From the cell containing the given text, extract its center point as (X, Y) coordinate. 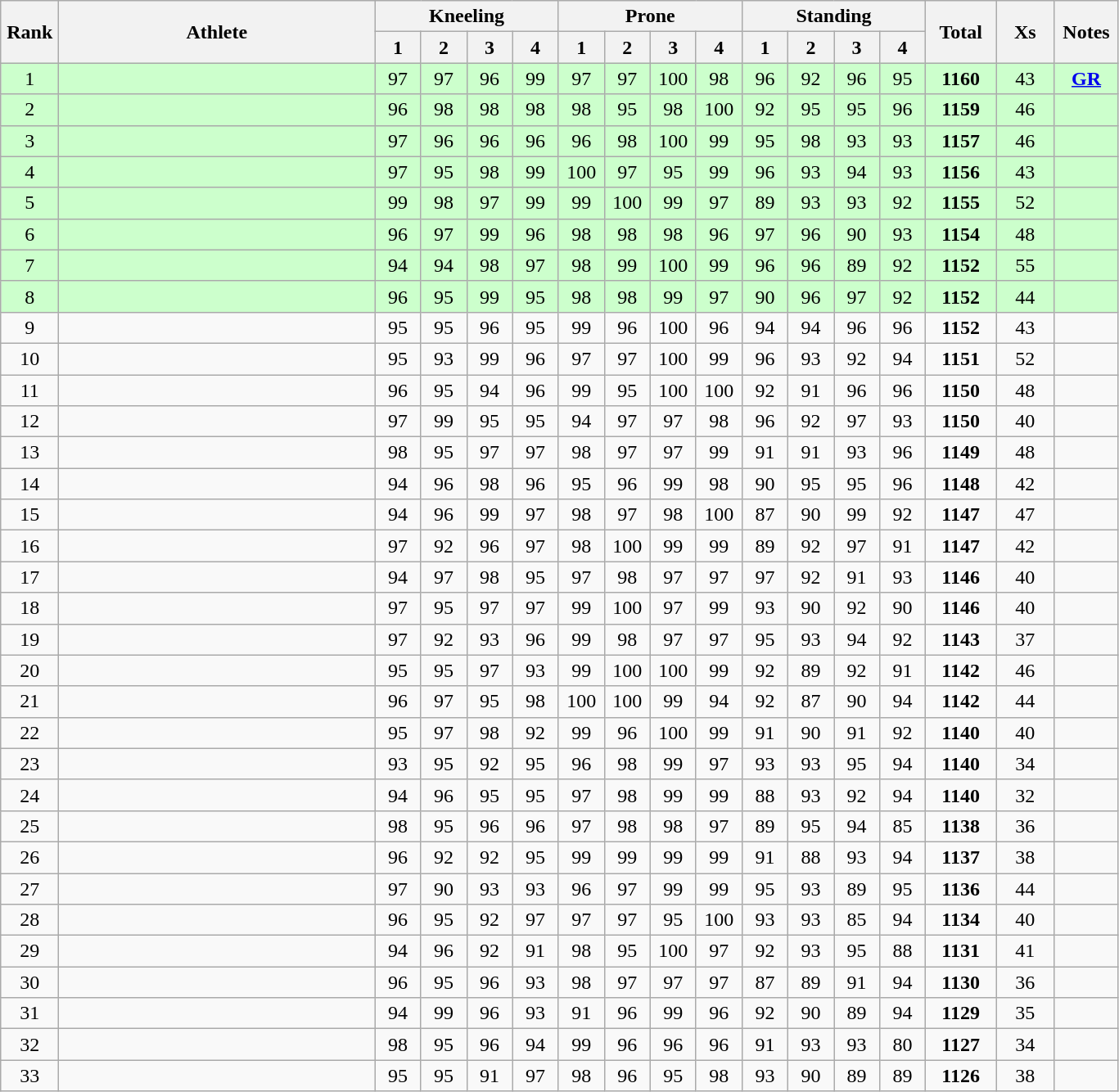
5 (29, 203)
1127 (961, 1045)
11 (29, 390)
14 (29, 484)
19 (29, 639)
Total (961, 32)
Xs (1025, 32)
10 (29, 359)
1131 (961, 951)
1156 (961, 172)
28 (29, 920)
80 (903, 1045)
1155 (961, 203)
1143 (961, 639)
1157 (961, 141)
21 (29, 702)
7 (29, 265)
55 (1025, 265)
1148 (961, 484)
1159 (961, 110)
33 (29, 1076)
9 (29, 327)
1138 (961, 826)
1129 (961, 1013)
26 (29, 857)
Athlete (217, 32)
Rank (29, 32)
12 (29, 422)
Kneeling (467, 16)
47 (1025, 515)
17 (29, 577)
Standing (833, 16)
6 (29, 234)
15 (29, 515)
1160 (961, 79)
22 (29, 733)
1134 (961, 920)
30 (29, 982)
Prone (650, 16)
18 (29, 608)
8 (29, 296)
29 (29, 951)
20 (29, 670)
27 (29, 888)
1149 (961, 453)
1154 (961, 234)
24 (29, 795)
1151 (961, 359)
25 (29, 826)
1126 (961, 1076)
31 (29, 1013)
35 (1025, 1013)
GR (1087, 79)
Notes (1087, 32)
16 (29, 546)
23 (29, 764)
1137 (961, 857)
37 (1025, 639)
41 (1025, 951)
1136 (961, 888)
13 (29, 453)
1130 (961, 982)
